Search for the cell housing the specified text and yield its [X, Y] center coordinate. 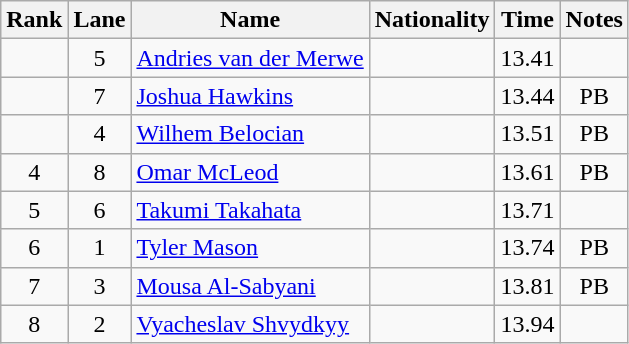
Rank [34, 20]
Notes [594, 20]
Andries van der Merwe [250, 58]
1 [100, 248]
Mousa Al-Sabyani [250, 286]
Time [528, 20]
Omar McLeod [250, 172]
2 [100, 324]
13.81 [528, 286]
Name [250, 20]
13.51 [528, 134]
13.44 [528, 96]
Nationality [432, 20]
3 [100, 286]
Vyacheslav Shvydkyy [250, 324]
13.94 [528, 324]
13.71 [528, 210]
Lane [100, 20]
Joshua Hawkins [250, 96]
13.74 [528, 248]
Wilhem Belocian [250, 134]
13.61 [528, 172]
Takumi Takahata [250, 210]
13.41 [528, 58]
Tyler Mason [250, 248]
